Detect which cell encompasses the target text, then output its (X, Y) center coordinate. 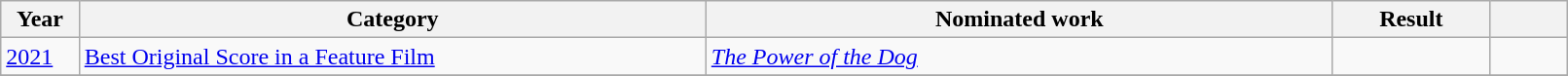
Year (40, 19)
Category (392, 19)
Best Original Score in a Feature Film (392, 57)
The Power of the Dog (1019, 57)
Result (1411, 19)
Nominated work (1019, 19)
2021 (40, 57)
